Identify which cell holds the provided text, then report its (x, y) central coordinate. 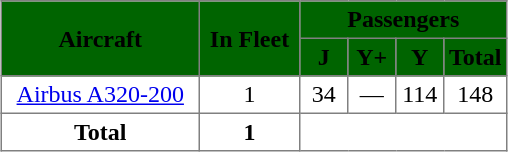
— (372, 95)
Y+ (372, 57)
114 (420, 95)
J (324, 57)
148 (476, 95)
Y (420, 57)
Aircraft (100, 38)
34 (324, 95)
Passengers (404, 20)
In Fleet (249, 38)
Airbus A320-200 (100, 95)
